Locate the cell with the specified text and output its (x, y) center coordinate. 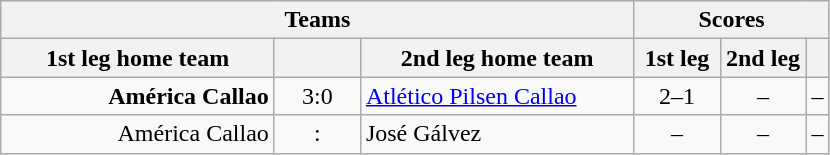
2nd leg (763, 58)
: (317, 134)
Scores (732, 20)
2–1 (677, 96)
1st leg (677, 58)
Teams (318, 20)
3:0 (317, 96)
José Gálvez (497, 134)
1st leg home team (138, 58)
2nd leg home team (497, 58)
Atlético Pilsen Callao (497, 96)
